Search for the cell housing the specified text and yield its (X, Y) center coordinate. 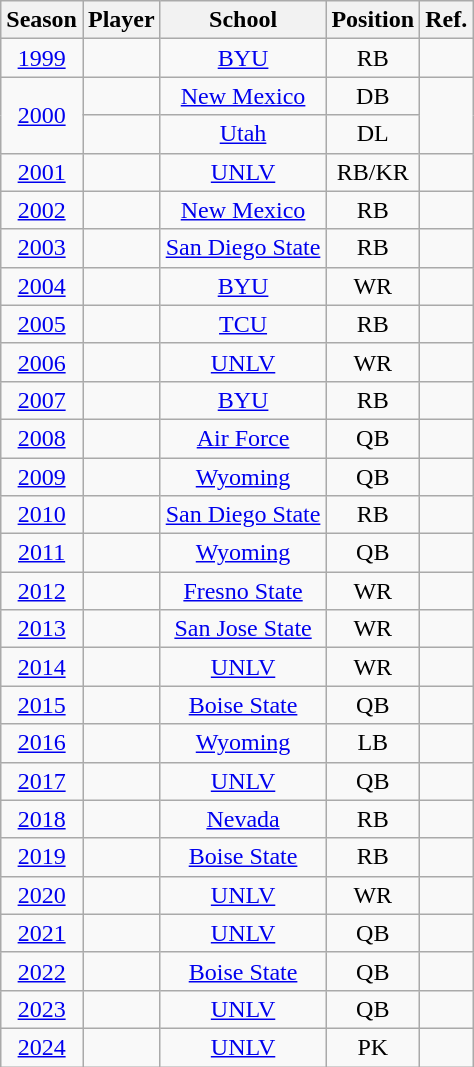
DL (373, 134)
2014 (42, 667)
Nevada (243, 819)
2015 (42, 705)
2007 (42, 400)
Season (42, 20)
1999 (42, 58)
TCU (243, 324)
2023 (42, 1009)
Utah (243, 134)
DB (373, 96)
2010 (42, 515)
Player (121, 20)
Position (373, 20)
2005 (42, 324)
2020 (42, 895)
2001 (42, 172)
Air Force (243, 438)
Fresno State (243, 591)
2009 (42, 477)
2006 (42, 362)
2002 (42, 210)
San Jose State (243, 629)
2018 (42, 819)
2012 (42, 591)
2003 (42, 248)
2011 (42, 553)
2021 (42, 933)
2017 (42, 781)
2024 (42, 1047)
2016 (42, 743)
LB (373, 743)
2004 (42, 286)
2019 (42, 857)
2000 (42, 115)
RB/KR (373, 172)
2008 (42, 438)
PK (373, 1047)
2013 (42, 629)
School (243, 20)
Ref. (446, 20)
2022 (42, 971)
